Locate the cell with the specified text and output its (x, y) center coordinate. 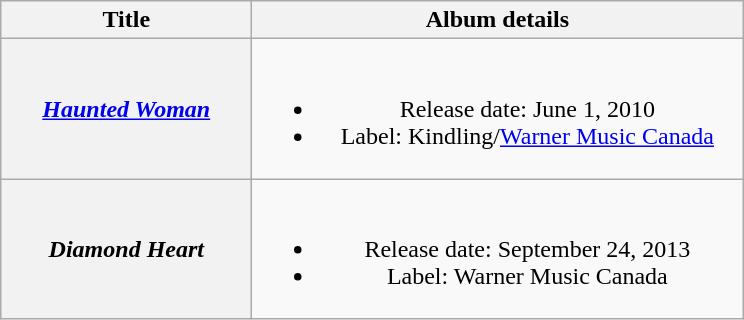
Diamond Heart (126, 249)
Title (126, 20)
Release date: June 1, 2010Label: Kindling/Warner Music Canada (498, 109)
Haunted Woman (126, 109)
Album details (498, 20)
Release date: September 24, 2013Label: Warner Music Canada (498, 249)
